Scan for the cell matching the given text and deliver its (x, y) coordinate at center. 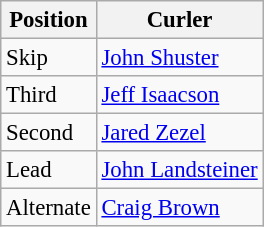
Curler (180, 20)
Lead (48, 170)
Second (48, 133)
Position (48, 20)
Jared Zezel (180, 133)
Craig Brown (180, 208)
Third (48, 95)
John Shuster (180, 58)
Jeff Isaacson (180, 95)
John Landsteiner (180, 170)
Skip (48, 58)
Alternate (48, 208)
